Return [X, Y] of the center of cell containing provided text 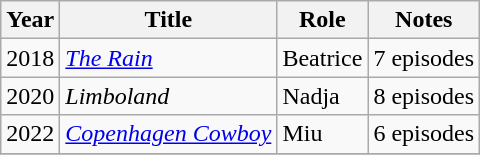
6 episodes [424, 134]
Nadja [322, 96]
Copenhagen Cowboy [168, 134]
7 episodes [424, 58]
Beatrice [322, 58]
2020 [30, 96]
The Rain [168, 58]
Limboland [168, 96]
Role [322, 20]
8 episodes [424, 96]
2018 [30, 58]
Title [168, 20]
Notes [424, 20]
2022 [30, 134]
Year [30, 20]
Miu [322, 134]
